From the cell containing the given text, extract its center point as (X, Y) coordinate. 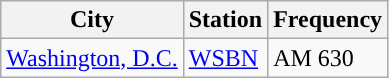
Station (225, 20)
Washington, D.C. (92, 58)
City (92, 20)
WSBN (225, 58)
Frequency (328, 20)
AM 630 (328, 58)
